From the cell containing the given text, extract its center point as [X, Y] coordinate. 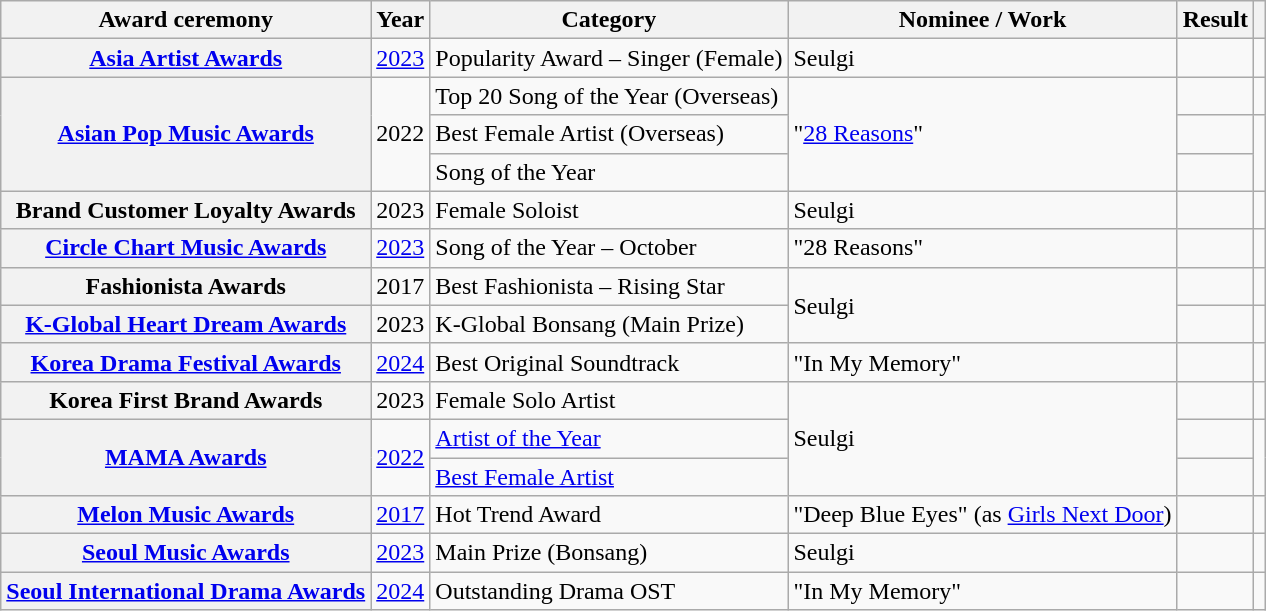
Asia Artist Awards [186, 58]
Top 20 Song of the Year (Overseas) [609, 96]
Outstanding Drama OST [609, 591]
Popularity Award – Singer (Female) [609, 58]
Best Original Soundtrack [609, 362]
Seoul Music Awards [186, 553]
"Deep Blue Eyes" (as Girls Next Door) [982, 515]
Nominee / Work [982, 20]
Fashionista Awards [186, 286]
Melon Music Awards [186, 515]
K-Global Heart Dream Awards [186, 324]
Best Fashionista – Rising Star [609, 286]
Female Solo Artist [609, 400]
Asian Pop Music Awards [186, 134]
Song of the Year – October [609, 248]
MAMA Awards [186, 457]
Korea First Brand Awards [186, 400]
Song of the Year [609, 172]
Female Soloist [609, 210]
Brand Customer Loyalty Awards [186, 210]
Result [1215, 20]
Category [609, 20]
Award ceremony [186, 20]
Main Prize (Bonsang) [609, 553]
K-Global Bonsang (Main Prize) [609, 324]
Best Female Artist [609, 477]
Circle Chart Music Awards [186, 248]
Best Female Artist (Overseas) [609, 134]
Hot Trend Award [609, 515]
Year [400, 20]
Seoul International Drama Awards [186, 591]
Artist of the Year [609, 438]
Korea Drama Festival Awards [186, 362]
